Return [x, y] of the center of cell containing provided text 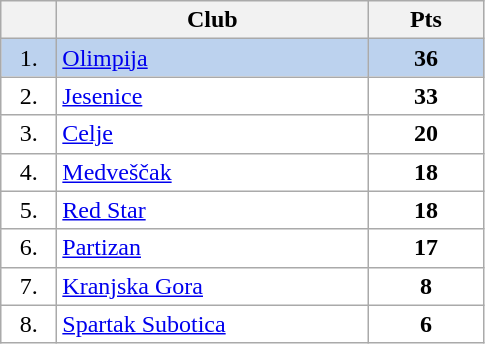
Partizan [212, 248]
Olimpija [212, 58]
6. [29, 248]
Spartak Subotica [212, 324]
4. [29, 172]
33 [426, 96]
Pts [426, 20]
17 [426, 248]
8 [426, 286]
8. [29, 324]
Club [212, 20]
5. [29, 210]
Kranjska Gora [212, 286]
2. [29, 96]
36 [426, 58]
Jesenice [212, 96]
1. [29, 58]
6 [426, 324]
7. [29, 286]
Red Star [212, 210]
Celje [212, 134]
20 [426, 134]
3. [29, 134]
Medveščak [212, 172]
